Return [x, y] of the center of cell containing provided text 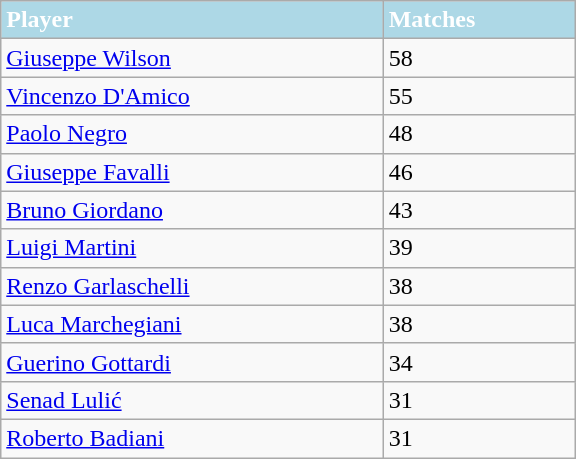
39 [479, 248]
Roberto Badiani [192, 438]
Bruno Giordano [192, 210]
55 [479, 96]
48 [479, 134]
Senad Lulić [192, 400]
Luca Marchegiani [192, 324]
Giuseppe Favalli [192, 172]
Player [192, 20]
Luigi Martini [192, 248]
Paolo Negro [192, 134]
58 [479, 58]
Vincenzo D'Amico [192, 96]
43 [479, 210]
Guerino Gottardi [192, 362]
Giuseppe Wilson [192, 58]
Renzo Garlaschelli [192, 286]
34 [479, 362]
Matches [479, 20]
46 [479, 172]
